Search for the cell housing the specified text and yield its [X, Y] center coordinate. 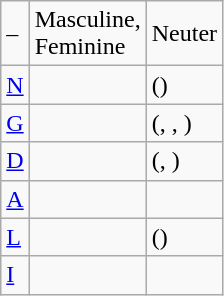
– [15, 34]
I [15, 275]
Neuter [184, 34]
Masculine,Feminine [88, 34]
(, ) [184, 161]
N [15, 85]
A [15, 199]
L [15, 237]
D [15, 161]
G [15, 123]
(, , ) [184, 123]
